Search for the cell housing the specified text and yield its [X, Y] center coordinate. 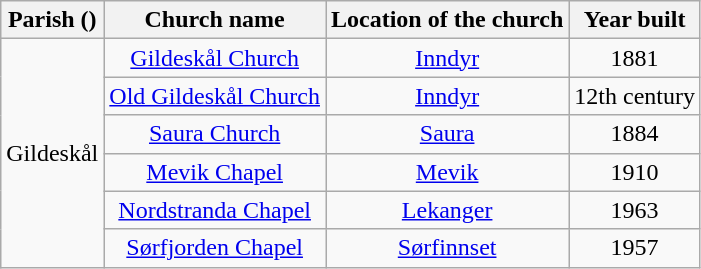
Gildeskål Church [215, 58]
Gildeskål [52, 153]
Church name [215, 20]
Nordstranda Chapel [215, 210]
Saura [448, 134]
1910 [635, 172]
Location of the church [448, 20]
1881 [635, 58]
Mevik Chapel [215, 172]
1884 [635, 134]
Sørfjorden Chapel [215, 248]
1957 [635, 248]
Saura Church [215, 134]
Parish () [52, 20]
Year built [635, 20]
1963 [635, 210]
Lekanger [448, 210]
12th century [635, 96]
Sørfinnset [448, 248]
Mevik [448, 172]
Old Gildeskål Church [215, 96]
